Detect which cell encompasses the target text, then output its [X, Y] center coordinate. 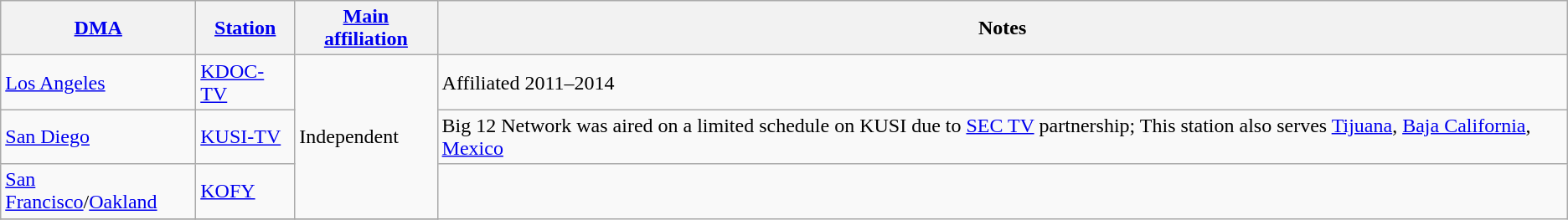
San Diego [99, 137]
KOFY [245, 191]
KUSI-TV [245, 137]
Independent [366, 137]
Affiliated 2011–2014 [1002, 82]
Main affiliation [366, 28]
DMA [99, 28]
Station [245, 28]
Los Angeles [99, 82]
KDOC-TV [245, 82]
Notes [1002, 28]
San Francisco/Oakland [99, 191]
Big 12 Network was aired on a limited schedule on KUSI due to SEC TV partnership; This station also serves Tijuana, Baja California, Mexico [1002, 137]
